Provide the (X, Y) coordinate of the cell's center where the given text is located.  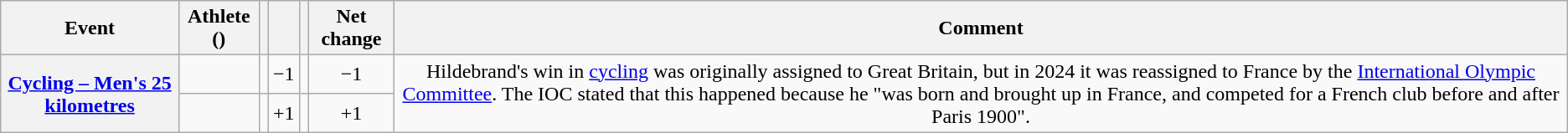
Comment (982, 28)
Athlete () (219, 28)
Net change (352, 28)
Cycling – Men's 25 kilometres (90, 94)
Event (90, 28)
